Detect which cell encompasses the target text, then output its [x, y] center coordinate. 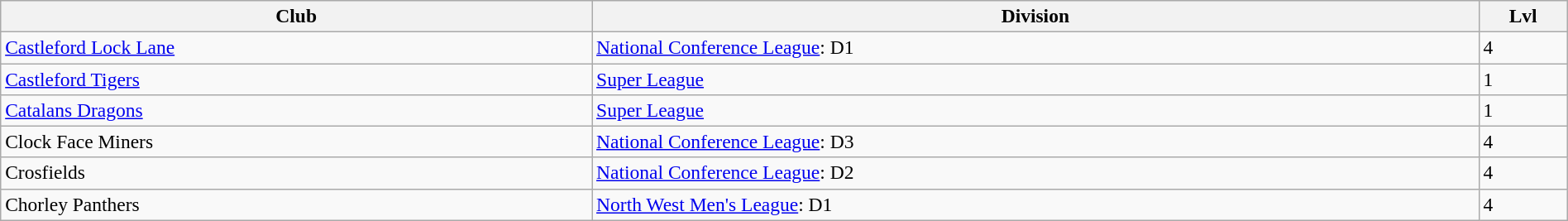
Castleford Lock Lane [296, 47]
National Conference League: D2 [1035, 173]
Clock Face Miners [296, 142]
Club [296, 16]
National Conference League: D3 [1035, 142]
Castleford Tigers [296, 79]
National Conference League: D1 [1035, 47]
Division [1035, 16]
Lvl [1523, 16]
North West Men's League: D1 [1035, 204]
Catalans Dragons [296, 110]
Chorley Panthers [296, 204]
Crosfields [296, 173]
